Extract the [x, y] coordinate from the center of the cell holding the provided text.  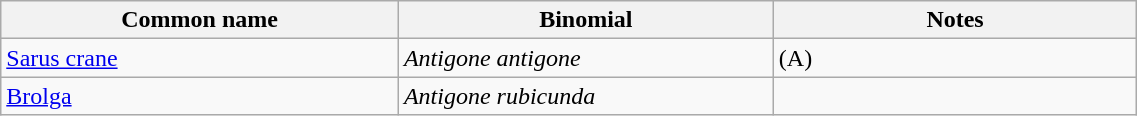
Binomial [586, 20]
Antigone rubicunda [586, 96]
Notes [955, 20]
Brolga [200, 96]
(A) [955, 58]
Antigone antigone [586, 58]
Sarus crane [200, 58]
Common name [200, 20]
